Output the [x, y] coordinate of the center of the cell containing the given text.  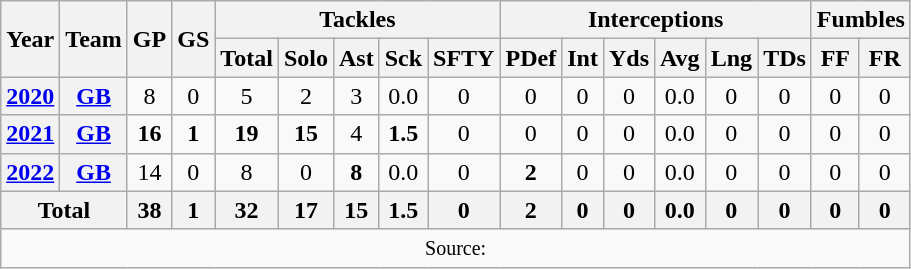
GS [194, 39]
Sck [403, 58]
Avg [680, 58]
FR [884, 58]
16 [149, 134]
2021 [30, 134]
2022 [30, 172]
5 [247, 96]
32 [247, 210]
Team [94, 39]
2020 [30, 96]
Interceptions [656, 20]
38 [149, 210]
4 [356, 134]
Ast [356, 58]
SFTY [464, 58]
PDef [531, 58]
Lng [731, 58]
Source: [456, 248]
Int [583, 58]
TDs [785, 58]
FF [835, 58]
19 [247, 134]
GP [149, 39]
3 [356, 96]
Fumbles [860, 20]
Tackles [358, 20]
14 [149, 172]
17 [306, 210]
Year [30, 39]
Yds [628, 58]
Solo [306, 58]
